Find where the given text appears and provide that cell's center as [x, y] coordinate. 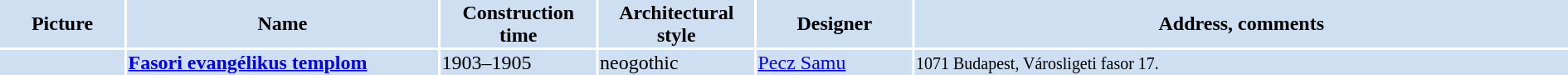
1071 Budapest, Városligeti fasor 17. [1241, 62]
Designer [835, 23]
Fasori evangélikus templom [282, 62]
Name [282, 23]
1903–1905 [519, 62]
Architectural style [677, 23]
Construction time [519, 23]
Picture [62, 23]
neogothic [677, 62]
Pecz Samu [835, 62]
Address, comments [1241, 23]
